Scan for the cell matching the given text and deliver its [x, y] coordinate at center. 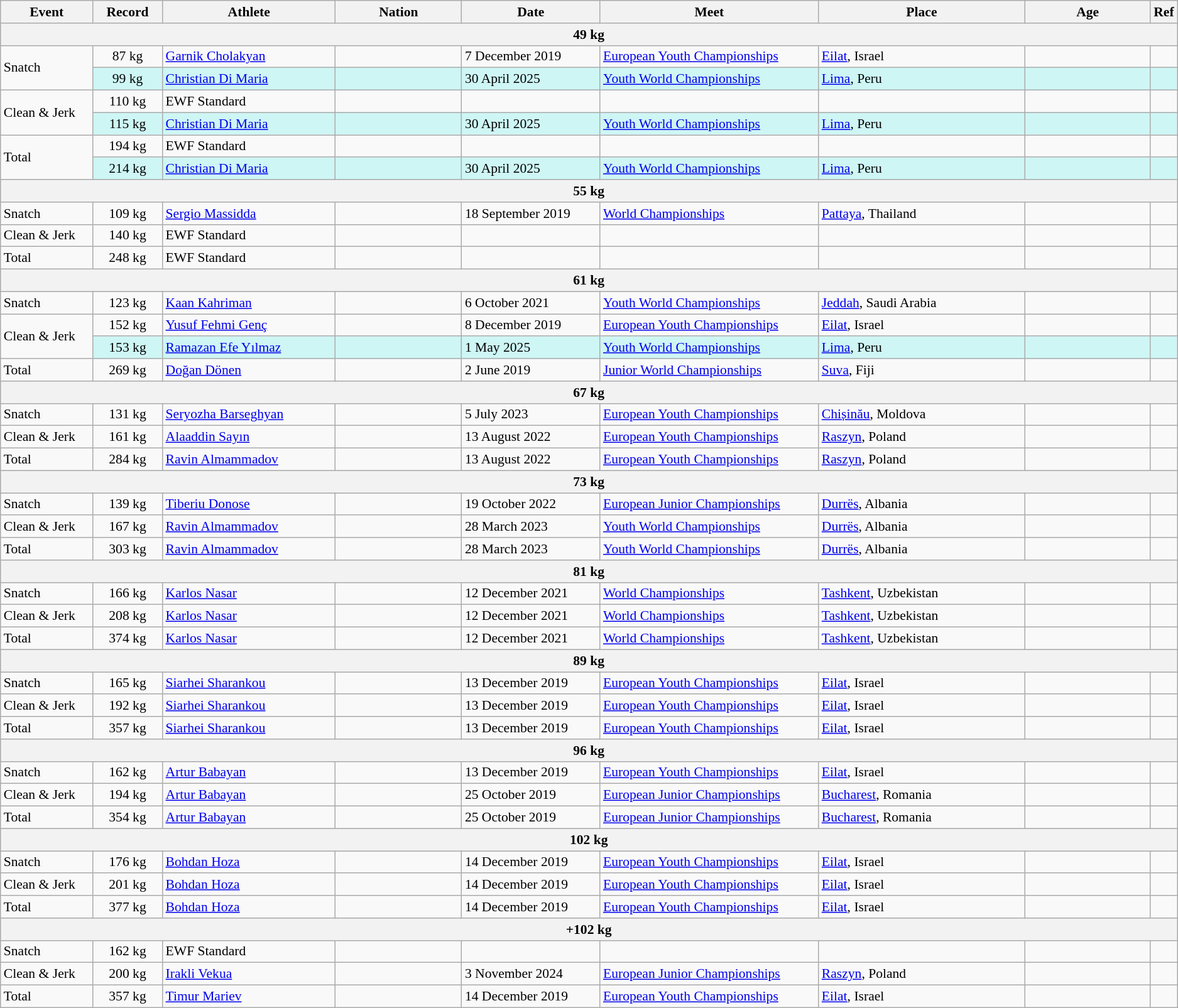
Junior World Championships [709, 370]
110 kg [127, 102]
Pattaya, Thailand [922, 214]
165 kg [127, 683]
Irakli Vekua [249, 974]
6 October 2021 [531, 303]
139 kg [127, 504]
152 kg [127, 325]
Chișinău, Moldova [922, 415]
176 kg [127, 862]
2 June 2019 [531, 370]
214 kg [127, 169]
140 kg [127, 236]
Athlete [249, 12]
166 kg [127, 593]
96 kg [589, 751]
Jeddah, Saudi Arabia [922, 303]
1 May 2025 [531, 348]
201 kg [127, 885]
Seryozha Barseghyan [249, 415]
Place [922, 12]
153 kg [127, 348]
18 September 2019 [531, 214]
+102 kg [589, 929]
Timur Mariev [249, 997]
Date [531, 12]
284 kg [127, 460]
208 kg [127, 616]
Nation [398, 12]
19 October 2022 [531, 504]
7 December 2019 [531, 57]
Meet [709, 12]
3 November 2024 [531, 974]
Alaaddin Sayın [249, 437]
161 kg [127, 437]
123 kg [127, 303]
Yusuf Fehmi Genç [249, 325]
Ramazan Efe Yılmaz [249, 348]
Tiberiu Donose [249, 504]
Sergio Massidda [249, 214]
5 July 2023 [531, 415]
81 kg [589, 572]
303 kg [127, 549]
55 kg [589, 191]
8 December 2019 [531, 325]
248 kg [127, 258]
269 kg [127, 370]
354 kg [127, 818]
Age [1088, 12]
73 kg [589, 482]
192 kg [127, 706]
87 kg [127, 57]
167 kg [127, 527]
102 kg [589, 840]
Ref [1164, 12]
115 kg [127, 124]
Kaan Kahriman [249, 303]
Event [46, 12]
Garnik Cholakyan [249, 57]
Record [127, 12]
377 kg [127, 907]
99 kg [127, 79]
131 kg [127, 415]
374 kg [127, 639]
49 kg [589, 35]
89 kg [589, 661]
67 kg [589, 393]
61 kg [589, 281]
Doğan Dönen [249, 370]
200 kg [127, 974]
Suva, Fiji [922, 370]
109 kg [127, 214]
